Capture the cell that displays the provided text and extract its [x, y] central coordinate. 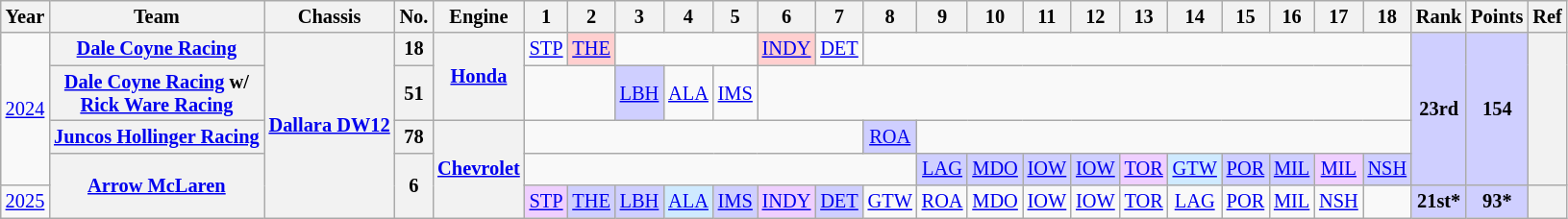
16 [1292, 16]
21st* [1438, 202]
9 [942, 16]
Dale Coyne Racing [156, 49]
51 [414, 93]
7 [838, 16]
2025 [25, 202]
3 [639, 16]
78 [414, 136]
Arrow McLaren [156, 184]
Dallara DW12 [330, 125]
Rank [1438, 16]
Year [25, 16]
1 [546, 16]
8 [890, 16]
15 [1246, 16]
Juncos Hollinger Racing [156, 136]
12 [1095, 16]
No. [414, 16]
4 [688, 16]
2024 [25, 109]
14 [1195, 16]
Engine [479, 16]
Ref [1547, 16]
Points [1497, 16]
Honda [479, 77]
17 [1338, 16]
154 [1497, 109]
Team [156, 16]
23rd [1438, 109]
Chassis [330, 16]
2 [590, 16]
13 [1144, 16]
93* [1497, 202]
Dale Coyne Racing w/Rick Ware Racing [156, 93]
11 [1047, 16]
5 [735, 16]
Chevrolet [479, 169]
10 [994, 16]
